Output the [x, y] coordinate of the center of the cell containing the given text.  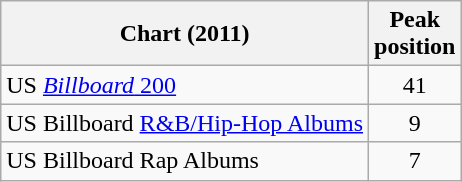
7 [415, 161]
9 [415, 123]
US Billboard 200 [185, 85]
Peakposition [415, 34]
Chart (2011) [185, 34]
41 [415, 85]
US Billboard R&B/Hip-Hop Albums [185, 123]
US Billboard Rap Albums [185, 161]
